Return the [x, y] coordinate for the center point of the cell that contains the specified text.  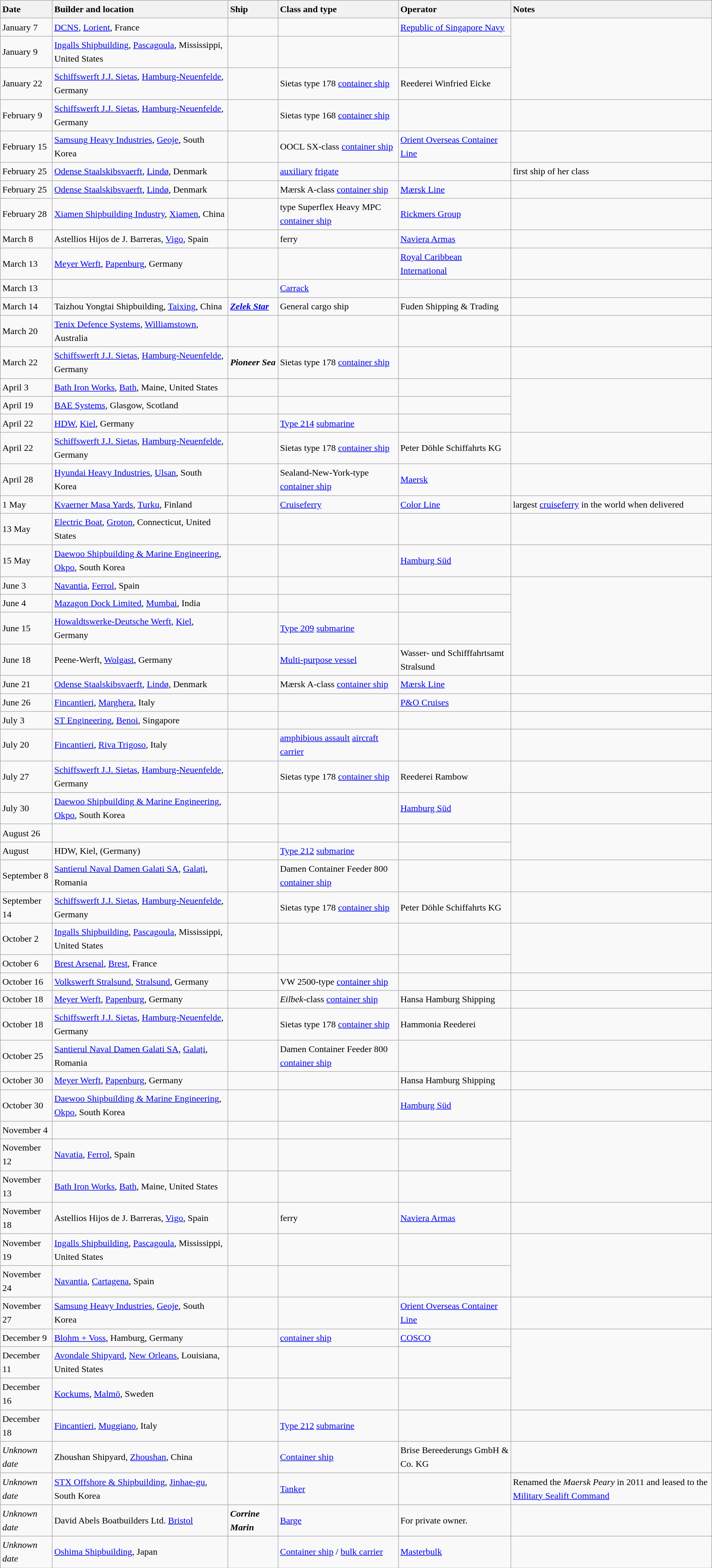
Peene-Werft, Wolgast, Germany [140, 660]
June 18 [26, 660]
July 3 [26, 721]
Electric Boat, Groton, Connecticut, United States [140, 529]
December 18 [26, 1425]
amphibious assault aircraft carrier [339, 745]
November 19 [26, 1250]
July 30 [26, 808]
Reederei Winfried Eicke [455, 84]
Date [26, 9]
15 May [26, 561]
P&O Cruises [455, 702]
Color Line [455, 505]
Howaldtswerke-Deutsche Werft, Kiel, Germany [140, 628]
Class and type [339, 9]
HDW, Kiel, Germany [140, 423]
Fincantieri, Muggiano, Italy [140, 1425]
June 15 [26, 628]
November 18 [26, 1218]
November 13 [26, 1186]
Oshima Shipbuilding, Japan [140, 1552]
November 12 [26, 1155]
OOCL SX-class container ship [339, 147]
BAE Systems, Glasgow, Scotland [140, 406]
August [26, 851]
October 2 [26, 939]
Brise Bereederungs GmbH & Co. KG [455, 1457]
December 11 [26, 1362]
COSCO [455, 1338]
largest cruiseferry in the world when delivered [611, 505]
March 22 [26, 363]
auxiliary frigate [339, 171]
STX Offshore & Shipbuilding, Jinhae-gu, South Korea [140, 1488]
November 4 [26, 1130]
Container ship [339, 1457]
February 28 [26, 214]
June 4 [26, 603]
Builder and location [140, 9]
type Superflex Heavy MPC container ship [339, 214]
March 8 [26, 239]
Eilbek-class container ship [339, 999]
Brest Arsenal, Brest, France [140, 963]
Tenix Defence Systems, Williamstown, Australia [140, 331]
Barge [339, 1520]
Hammonia Reederei [455, 1024]
July 27 [26, 777]
April 28 [26, 479]
Fuden Shipping & Trading [455, 307]
August 26 [26, 833]
Sealand-New-York-type container ship [339, 479]
December 9 [26, 1338]
Reederei Rambow [455, 777]
Ship [253, 9]
April 3 [26, 387]
Renamed the Maersk Peary in 2011 and leased to the Military Sealift Command [611, 1488]
April 19 [26, 406]
DCNS, Lorient, France [140, 27]
Maersk [455, 479]
September 8 [26, 876]
January 7 [26, 27]
September 14 [26, 907]
June 21 [26, 684]
March 14 [26, 307]
VW 2500-type container ship [339, 982]
July 20 [26, 745]
Operator [455, 9]
Pioneer Sea [253, 363]
January 9 [26, 52]
container ship [339, 1338]
Blohm + Voss, Hamburg, Germany [140, 1338]
Volkswerft Stralsund, Stralsund, Germany [140, 982]
Type 214 submarine [339, 423]
1 May [26, 505]
March 20 [26, 331]
Kvaerner Masa Yards, Turku, Finland [140, 505]
Mazagon Dock Limited, Mumbai, India [140, 603]
Masterbulk [455, 1552]
Royal Caribbean International [455, 263]
13 May [26, 529]
first ship of her class [611, 171]
David Abels Boatbuilders Ltd. Bristol [140, 1520]
Avondale Shipyard, New Orleans, Louisiana, United States [140, 1362]
November 24 [26, 1281]
General cargo ship [339, 307]
Hyundai Heavy Industries, Ulsan, South Korea [140, 479]
October 16 [26, 982]
Zelek Star [253, 307]
Rickmers Group [455, 214]
ST Engineering, Benoi, Singapore [140, 721]
Container ship / bulk carrier [339, 1552]
Corrine Marin [253, 1520]
November 27 [26, 1313]
Wasser- und Schifffahrtsamt Stralsund [455, 660]
June 3 [26, 585]
Xiamen Shipbuilding Industry, Xiamen, China [140, 214]
February 15 [26, 147]
Fincantieri, Riva Trigoso, Italy [140, 745]
Navatia, Ferrol, Spain [140, 1155]
Carrack [339, 288]
Type 209 submarine [339, 628]
Multi-purpose vessel [339, 660]
October 25 [26, 1055]
Notes [611, 9]
Navantia, Cartagena, Spain [140, 1281]
Zhoushan Shipyard, Zhoushan, China [140, 1457]
December 16 [26, 1394]
Kockums, Malmö, Sweden [140, 1394]
February 9 [26, 115]
Navantia, Ferrol, Spain [140, 585]
January 22 [26, 84]
October 6 [26, 963]
Sietas type 168 container ship [339, 115]
For private owner. [455, 1520]
Republic of Singapore Navy [455, 27]
Fincantieri, Marghera, Italy [140, 702]
June 26 [26, 702]
Tanker [339, 1488]
HDW, Kiel, (Germany) [140, 851]
Taizhou Yongtai Shipbuilding, Taixing, China [140, 307]
Cruiseferry [339, 505]
